Determine the (X, Y) coordinate at the center of the cell enclosing the given text.  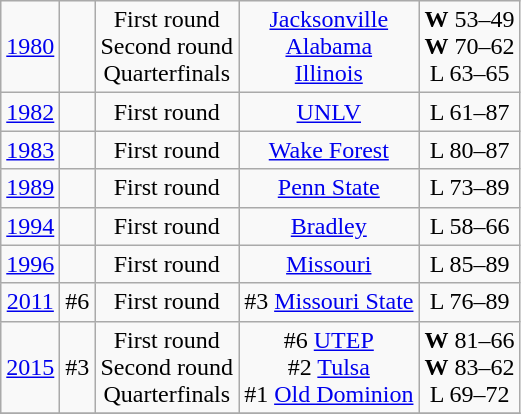
1989 (30, 188)
W 81–66W 83–62L 69–72 (470, 367)
UNLV (329, 112)
#6 UTEP#2 Tulsa#1 Old Dominion (329, 367)
Penn State (329, 188)
2011 (30, 302)
Bradley (329, 226)
Missouri (329, 264)
1983 (30, 150)
L 80–87 (470, 150)
W 53–49W 70–62 L 63–65 (470, 47)
Wake Forest (329, 150)
L 61–87 (470, 112)
L 76–89 (470, 302)
L 58–66 (470, 226)
JacksonvilleAlabamaIllinois (329, 47)
1980 (30, 47)
#3 (78, 367)
2015 (30, 367)
#6 (78, 302)
1996 (30, 264)
1994 (30, 226)
L 85–89 (470, 264)
#3 Missouri State (329, 302)
1982 (30, 112)
L 73–89 (470, 188)
